Return the (x, y) coordinate for the center point of the cell that contains the specified text.  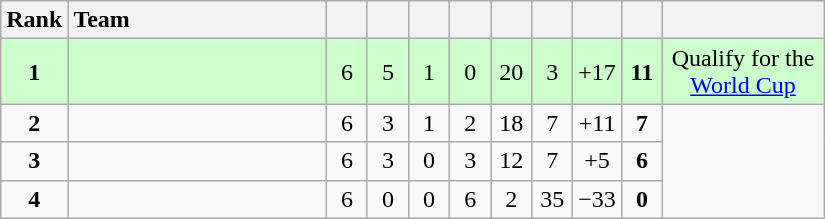
35 (552, 199)
+11 (598, 123)
+17 (598, 72)
20 (512, 72)
18 (512, 123)
12 (512, 161)
Rank (34, 20)
5 (388, 72)
Qualify for the World Cup (742, 72)
4 (34, 199)
Team (198, 20)
−33 (598, 199)
11 (642, 72)
+5 (598, 161)
